Search for the cell housing the specified text and yield its [x, y] center coordinate. 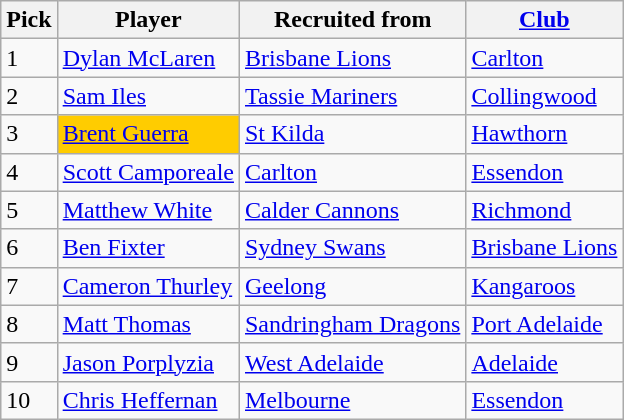
Player [148, 20]
Tassie Mariners [352, 96]
5 [29, 210]
Sydney Swans [352, 248]
Sam Iles [148, 96]
Calder Cannons [352, 210]
Dylan McLaren [148, 58]
West Adelaide [352, 362]
10 [29, 400]
Collingwood [544, 96]
Sandringham Dragons [352, 324]
Pick [29, 20]
Club [544, 20]
2 [29, 96]
Brent Guerra [148, 134]
4 [29, 172]
Cameron Thurley [148, 286]
Chris Heffernan [148, 400]
8 [29, 324]
Ben Fixter [148, 248]
St Kilda [352, 134]
Richmond [544, 210]
Scott Camporeale [148, 172]
Adelaide [544, 362]
Hawthorn [544, 134]
Jason Porplyzia [148, 362]
7 [29, 286]
Geelong [352, 286]
9 [29, 362]
Recruited from [352, 20]
1 [29, 58]
3 [29, 134]
Kangaroos [544, 286]
6 [29, 248]
Melbourne [352, 400]
Matthew White [148, 210]
Port Adelaide [544, 324]
Matt Thomas [148, 324]
